Scan for the cell matching the given text and deliver its [X, Y] coordinate at center. 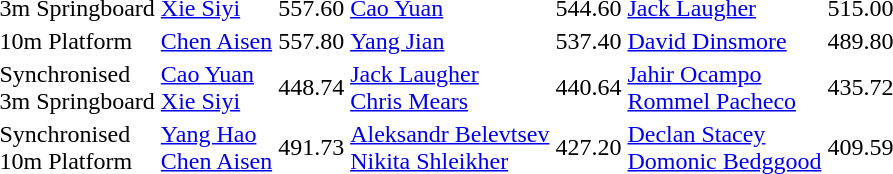
Yang Jian [450, 41]
448.74 [312, 88]
Jack LaugherChris Mears [450, 88]
Jahir OcampoRommel Pacheco [724, 88]
David Dinsmore [724, 41]
537.40 [588, 41]
Cao YuanXie Siyi [216, 88]
440.64 [588, 88]
Chen Aisen [216, 41]
557.80 [312, 41]
